Locate the cell with the specified text and output its (x, y) center coordinate. 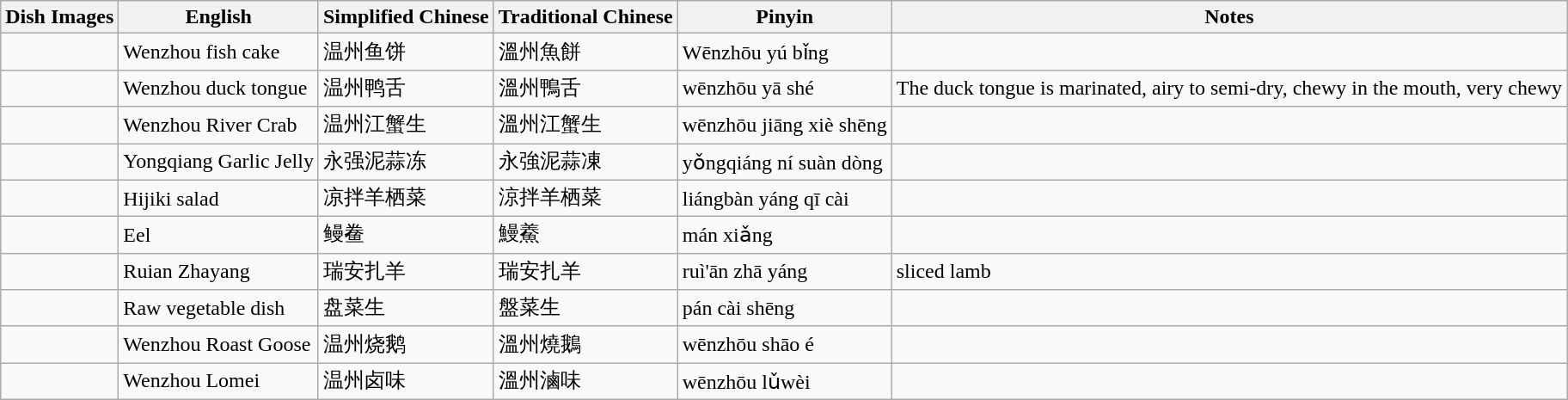
溫州魚餅 (585, 52)
Notes (1229, 17)
wēnzhōu lǔwèi (784, 382)
wēnzhōu jiāng xiè shēng (784, 126)
溫州滷味 (585, 382)
Ruian Zhayang (218, 272)
Traditional Chinese (585, 17)
盘菜生 (406, 308)
盤菜生 (585, 308)
Wēnzhōu yú bǐng (784, 52)
Hijiki salad (218, 198)
永强泥蒜冻 (406, 162)
pán cài shēng (784, 308)
鰻鯗 (585, 236)
Yongqiang Garlic Jelly (218, 162)
温州卤味 (406, 382)
Wenzhou Lomei (218, 382)
Dish Images (60, 17)
Eel (218, 236)
English (218, 17)
温州鸭舌 (406, 88)
温州鱼饼 (406, 52)
永強泥蒜凍 (585, 162)
Wenzhou duck tongue (218, 88)
温州江蟹生 (406, 126)
liángbàn yáng qī cài (784, 198)
溫州燒鵝 (585, 344)
溫州鴨舌 (585, 88)
Wenzhou fish cake (218, 52)
Wenzhou River Crab (218, 126)
wēnzhōu yā shé (784, 88)
sliced lamb (1229, 272)
The duck tongue is marinated, airy to semi-dry, chewy in the mouth, very chewy (1229, 88)
凉拌羊栖菜 (406, 198)
鳗鲞 (406, 236)
wēnzhōu shāo é (784, 344)
Pinyin (784, 17)
yǒngqiáng ní suàn dòng (784, 162)
Raw vegetable dish (218, 308)
Wenzhou Roast Goose (218, 344)
mán xiǎng (784, 236)
Simplified Chinese (406, 17)
ruì'ān zhā yáng (784, 272)
温州烧鹅 (406, 344)
溫州江蟹生 (585, 126)
涼拌羊栖菜 (585, 198)
